Extract the [X, Y] coordinate from the center of the cell holding the provided text.  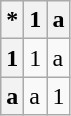
* [12, 20]
